Determine the [x, y] coordinate at the center of the cell enclosing the given text.  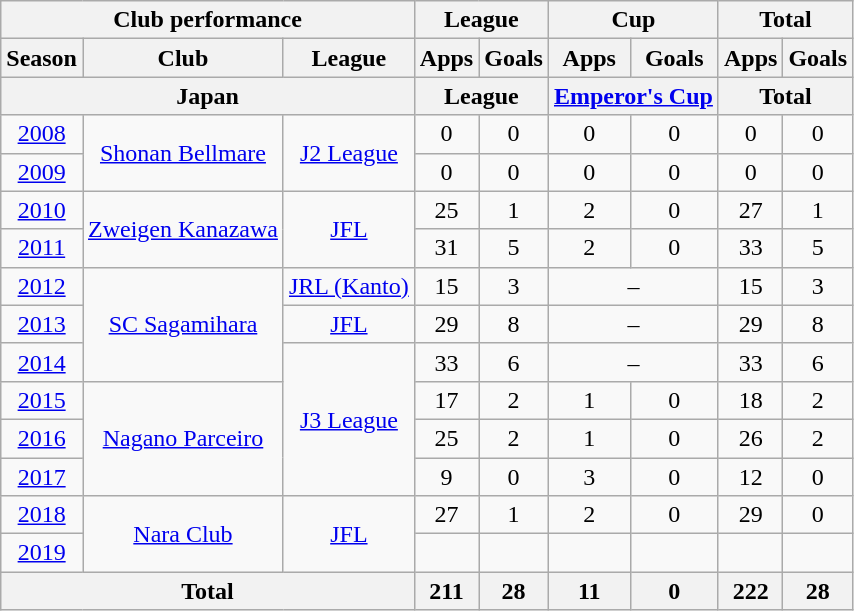
Cup [633, 20]
2008 [42, 134]
Nagano Parceiro [182, 438]
31 [446, 248]
J2 League [348, 153]
J3 League [348, 419]
Shonan Bellmare [182, 153]
2017 [42, 477]
12 [750, 477]
2014 [42, 362]
Emperor's Cup [633, 96]
JRL (Kanto) [348, 286]
2018 [42, 515]
2009 [42, 172]
SC Sagamihara [182, 324]
Nara Club [182, 534]
211 [446, 591]
2010 [42, 210]
Club [182, 58]
222 [750, 591]
Season [42, 58]
11 [589, 591]
26 [750, 438]
2019 [42, 553]
17 [446, 400]
2016 [42, 438]
Zweigen Kanazawa [182, 229]
2012 [42, 286]
18 [750, 400]
Japan [208, 96]
2011 [42, 248]
2013 [42, 324]
9 [446, 477]
Club performance [208, 20]
2015 [42, 400]
